Provide the (X, Y) coordinate of the cell's center where the given text is located.  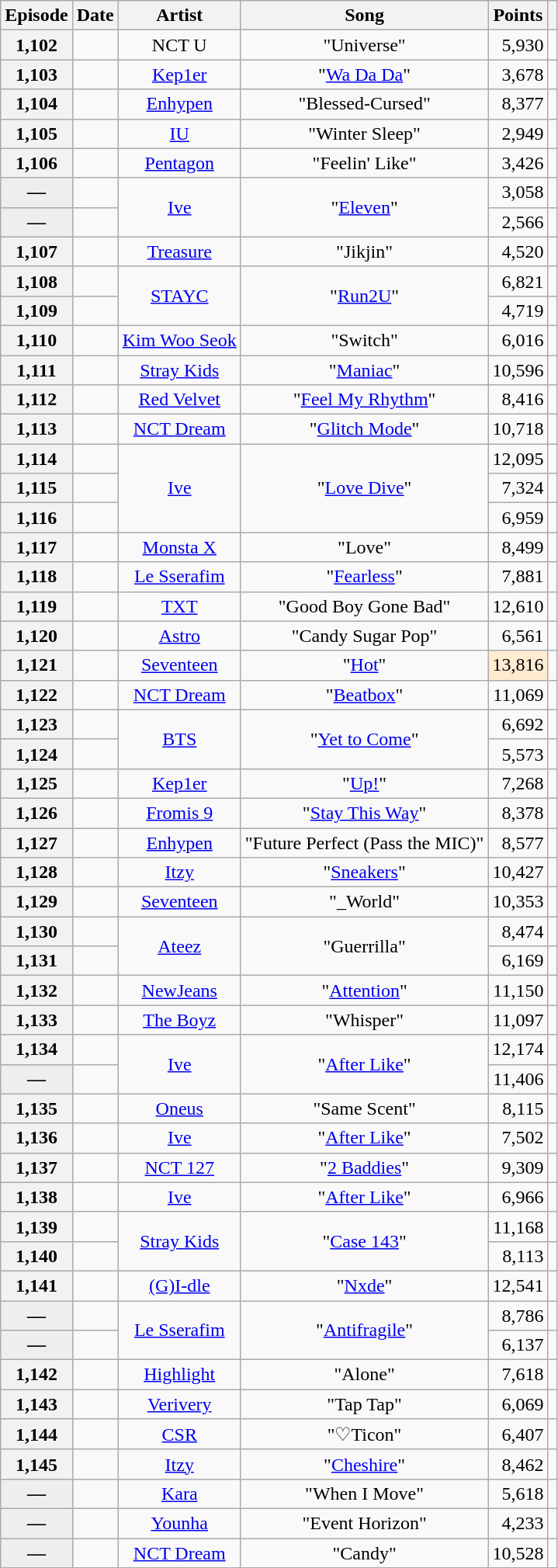
5,930 (518, 45)
1,125 (36, 783)
CSR (179, 1434)
8,377 (518, 104)
Astro (179, 636)
"Guerrilla" (365, 946)
1,106 (36, 163)
NCT 127 (179, 1167)
1,104 (36, 104)
NewJeans (179, 990)
1,112 (36, 400)
11,097 (518, 1020)
10,528 (518, 1553)
Kara (179, 1493)
STAYC (179, 296)
8,786 (518, 1316)
9,309 (518, 1167)
"Switch" (365, 340)
"Universe" (365, 45)
5,618 (518, 1493)
1,126 (36, 813)
"Yet to Come" (365, 739)
10,353 (518, 902)
1,121 (36, 665)
1,103 (36, 75)
Monsta X (179, 547)
"Feel My Rhythm" (365, 400)
10,427 (518, 872)
8,577 (518, 842)
1,139 (36, 1226)
Points (518, 16)
6,407 (518, 1434)
Episode (36, 16)
"Fearless" (365, 577)
Treasure (179, 252)
11,168 (518, 1226)
"Up!" (365, 783)
"Winter Sleep" (365, 134)
Artist (179, 16)
(G)I-dle (179, 1285)
11,406 (518, 1079)
1,127 (36, 842)
6,692 (518, 724)
"Stay This Way" (365, 813)
"2 Baddies" (365, 1167)
7,502 (518, 1138)
Fromis 9 (179, 813)
"Jikjin" (365, 252)
8,113 (518, 1256)
1,122 (36, 695)
Ateez (179, 946)
13,816 (518, 665)
1,115 (36, 488)
8,115 (518, 1108)
1,111 (36, 370)
"Whisper" (365, 1020)
1,114 (36, 459)
"Hot" (365, 665)
1,134 (36, 1049)
12,610 (518, 606)
12,541 (518, 1285)
BTS (179, 739)
"Sneakers" (365, 872)
1,133 (36, 1020)
1,145 (36, 1464)
"Cheshire" (365, 1464)
1,128 (36, 872)
1,143 (36, 1404)
1,129 (36, 902)
1,132 (36, 990)
6,959 (518, 518)
Kim Woo Seok (179, 340)
1,117 (36, 547)
6,561 (518, 636)
"Maniac" (365, 370)
8,499 (518, 547)
"Run2U" (365, 296)
Highlight (179, 1375)
8,462 (518, 1464)
"Event Horizon" (365, 1523)
1,144 (36, 1434)
6,821 (518, 281)
TXT (179, 606)
4,233 (518, 1523)
1,130 (36, 931)
7,268 (518, 783)
"Beatbox" (365, 695)
"♡Ticon" (365, 1434)
Pentagon (179, 163)
7,618 (518, 1375)
1,107 (36, 252)
8,474 (518, 931)
"Feelin' Like" (365, 163)
1,118 (36, 577)
"Wa Da Da" (365, 75)
11,150 (518, 990)
4,719 (518, 310)
6,169 (518, 961)
1,102 (36, 45)
10,718 (518, 429)
1,119 (36, 606)
"Good Boy Gone Bad" (365, 606)
Oneus (179, 1108)
"_World" (365, 902)
3,426 (518, 163)
The Boyz (179, 1020)
8,416 (518, 400)
2,949 (518, 134)
1,131 (36, 961)
Song (365, 16)
"Love" (365, 547)
"Candy Sugar Pop" (365, 636)
1,137 (36, 1167)
1,123 (36, 724)
4,520 (518, 252)
"Nxde" (365, 1285)
NCT U (179, 45)
7,324 (518, 488)
"Antifragile" (365, 1330)
1,113 (36, 429)
3,678 (518, 75)
Younha (179, 1523)
"Blessed-Cursed" (365, 104)
1,138 (36, 1197)
11,069 (518, 695)
3,058 (518, 193)
7,881 (518, 577)
6,016 (518, 340)
1,124 (36, 754)
1,140 (36, 1256)
"Attention" (365, 990)
1,108 (36, 281)
12,095 (518, 459)
1,120 (36, 636)
"Alone" (365, 1375)
"Tap Tap" (365, 1404)
Red Velvet (179, 400)
5,573 (518, 754)
IU (179, 134)
1,141 (36, 1285)
6,069 (518, 1404)
"When I Move" (365, 1493)
8,378 (518, 813)
"Glitch Mode" (365, 429)
2,566 (518, 222)
"Case 143" (365, 1241)
"Future Perfect (Pass the MIC)" (365, 842)
6,137 (518, 1345)
"Same Scent" (365, 1108)
"Love Dive" (365, 488)
"Eleven" (365, 207)
Date (95, 16)
1,110 (36, 340)
1,116 (36, 518)
1,136 (36, 1138)
"Candy" (365, 1553)
Verivery (179, 1404)
1,135 (36, 1108)
1,142 (36, 1375)
1,105 (36, 134)
12,174 (518, 1049)
1,109 (36, 310)
10,596 (518, 370)
6,966 (518, 1197)
